Output the (x, y) coordinate of the center of the cell containing the given text.  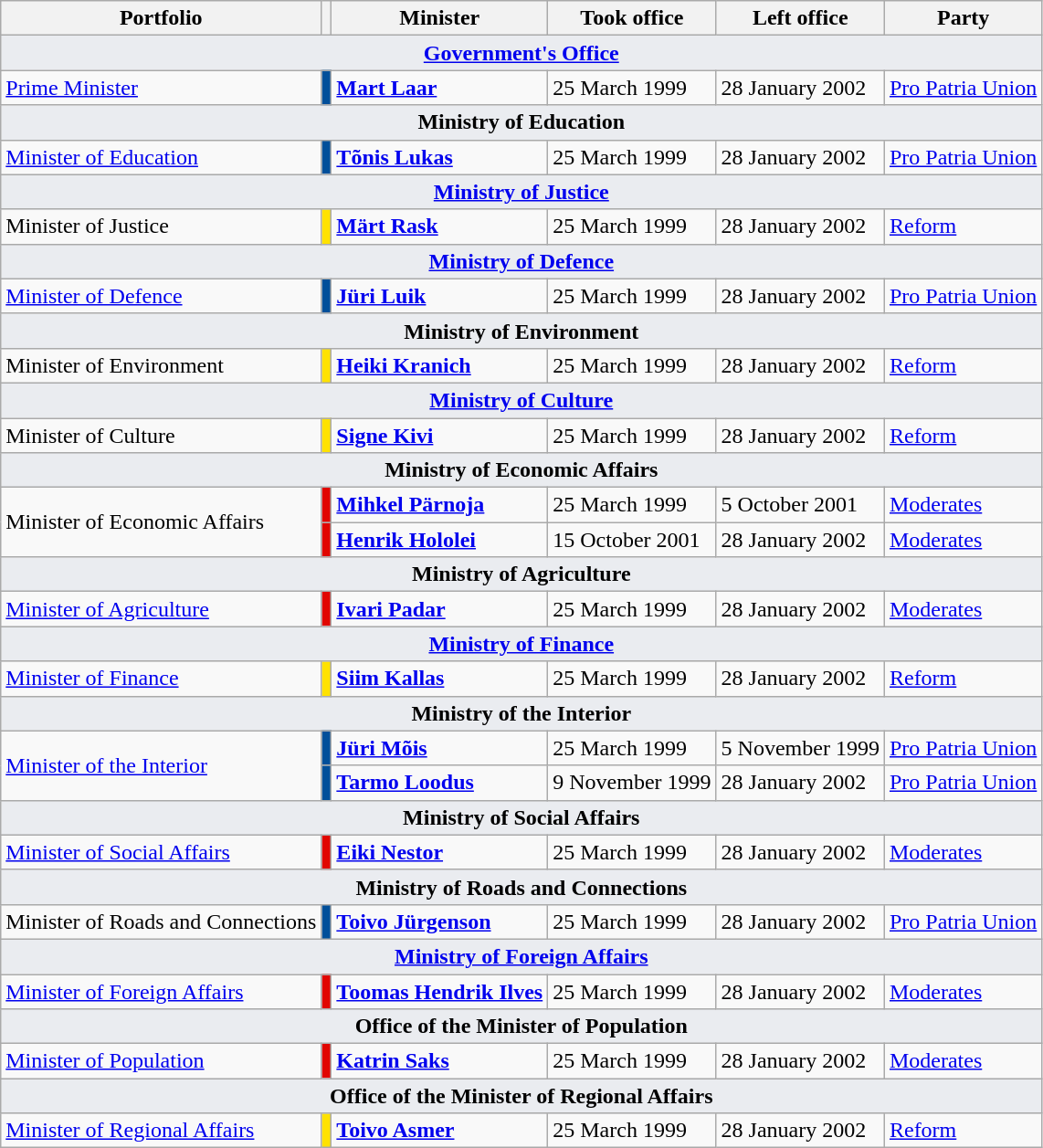
Henrik Hololei (440, 540)
Minister of Justice (161, 226)
Office of the Minister of Population (521, 1027)
Ministry of the Interior (521, 713)
Ministry of Defence (521, 261)
Tarmo Loodus (440, 783)
Ministry of Social Affairs (521, 817)
Toivo Asmer (440, 1131)
9 November 1999 (632, 783)
Katrin Saks (440, 1061)
Government's Office (521, 53)
Ministry of Education (521, 122)
Minister of Foreign Affairs (161, 991)
Minister of Culture (161, 436)
Tõnis Lukas (440, 157)
Ivari Padar (440, 609)
Ministry of Environment (521, 331)
Heiki Kranich (440, 365)
Ministry of Finance (521, 644)
Ministry of Foreign Affairs (521, 956)
Jüri Mõis (440, 748)
Ministry of Agriculture (521, 574)
Minister of the Interior (161, 765)
Minister of Agriculture (161, 609)
Märt Rask (440, 226)
Eiki Nestor (440, 852)
Minister (440, 18)
Ministry of Roads and Connections (521, 887)
Office of the Minister of Regional Affairs (521, 1096)
Left office (800, 18)
Minister of Defence (161, 296)
Party (963, 18)
Prime Minister (161, 88)
Ministry of Justice (521, 192)
Ministry of Culture (521, 400)
Toivo Jürgenson (440, 922)
Siim Kallas (440, 679)
Minister of Population (161, 1061)
Jüri Luik (440, 296)
5 November 1999 (800, 748)
Signe Kivi (440, 436)
Mart Laar (440, 88)
15 October 2001 (632, 540)
Mihkel Pärnoja (440, 505)
Minister of Economic Affairs (161, 522)
Took office (632, 18)
Portfolio (161, 18)
Toomas Hendrik Ilves (440, 991)
Minister of Education (161, 157)
Minister of Regional Affairs (161, 1131)
Minister of Roads and Connections (161, 922)
Minister of Finance (161, 679)
Ministry of Economic Affairs (521, 470)
Minister of Environment (161, 365)
Minister of Social Affairs (161, 852)
5 October 2001 (800, 505)
